For the text-containing cell, return its midpoint in (x, y) coordinate format. 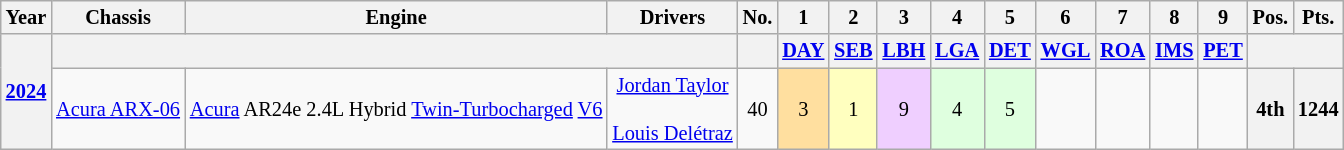
6 (1066, 17)
Engine (396, 17)
Year (26, 17)
40 (758, 109)
1244 (1318, 109)
ROA (1122, 51)
Acura ARX-06 (118, 109)
IMS (1174, 51)
Jordan Taylor Louis Delétraz (672, 109)
Pos. (1270, 17)
7 (1122, 17)
2 (853, 17)
SEB (853, 51)
No. (758, 17)
8 (1174, 17)
LGA (957, 51)
DAY (803, 51)
Chassis (118, 17)
Drivers (672, 17)
Pts. (1318, 17)
4th (1270, 109)
PET (1222, 51)
LBH (904, 51)
2024 (26, 92)
Acura AR24e 2.4L Hybrid Twin-Turbocharged V6 (396, 109)
WGL (1066, 51)
DET (1010, 51)
